Output the [x, y] coordinate of the center of the cell containing the given text.  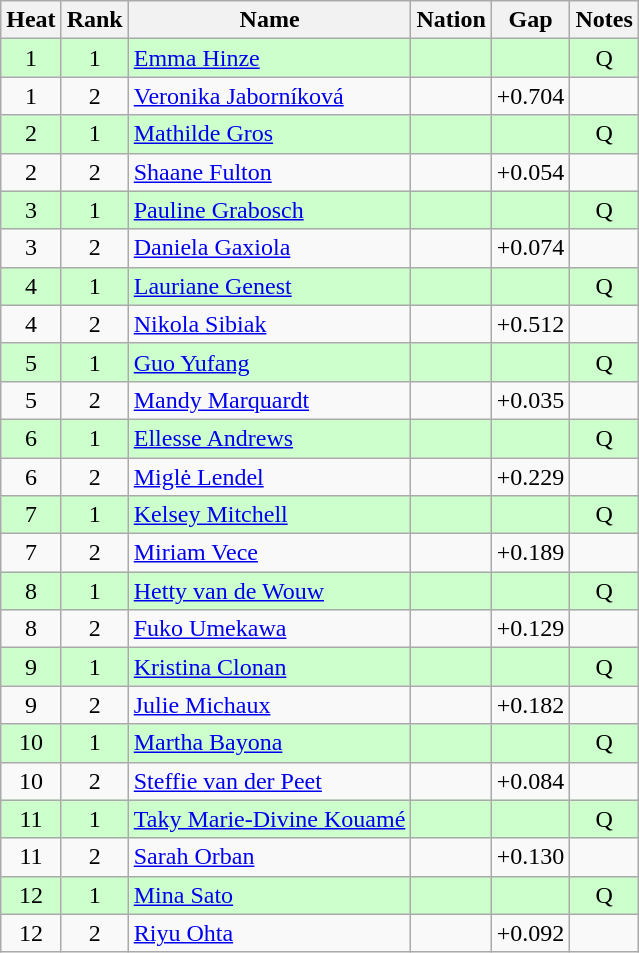
Ellesse Andrews [270, 438]
+0.092 [530, 933]
Hetty van de Wouw [270, 591]
Sarah Orban [270, 857]
+0.229 [530, 477]
+0.129 [530, 629]
Guo Yufang [270, 362]
Rank [94, 20]
Mandy Marquardt [270, 400]
Daniela Gaxiola [270, 248]
Taky Marie-Divine Kouamé [270, 819]
+0.512 [530, 324]
Heat [31, 20]
Julie Michaux [270, 705]
Nation [451, 20]
Lauriane Genest [270, 286]
Shaane Fulton [270, 172]
+0.084 [530, 781]
+0.035 [530, 400]
Nikola Sibiak [270, 324]
Pauline Grabosch [270, 210]
Riyu Ohta [270, 933]
Name [270, 20]
Kristina Clonan [270, 667]
+0.704 [530, 96]
+0.130 [530, 857]
Emma Hinze [270, 58]
Mathilde Gros [270, 134]
Steffie van der Peet [270, 781]
Notes [604, 20]
Miglė Lendel [270, 477]
Miriam Vece [270, 553]
Fuko Umekawa [270, 629]
Martha Bayona [270, 743]
Kelsey Mitchell [270, 515]
+0.054 [530, 172]
+0.074 [530, 248]
Veronika Jaborníková [270, 96]
+0.182 [530, 705]
Gap [530, 20]
+0.189 [530, 553]
Mina Sato [270, 895]
